Output the (X, Y) coordinate of the center of the cell containing the given text.  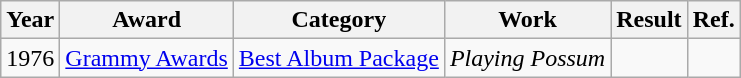
Grammy Awards (147, 58)
Ref. (714, 20)
Year (30, 20)
Award (147, 20)
Work (527, 20)
Best Album Package (338, 58)
Category (338, 20)
1976 (30, 58)
Playing Possum (527, 58)
Result (649, 20)
